Determine the (x, y) coordinate at the center of the cell enclosing the given text.  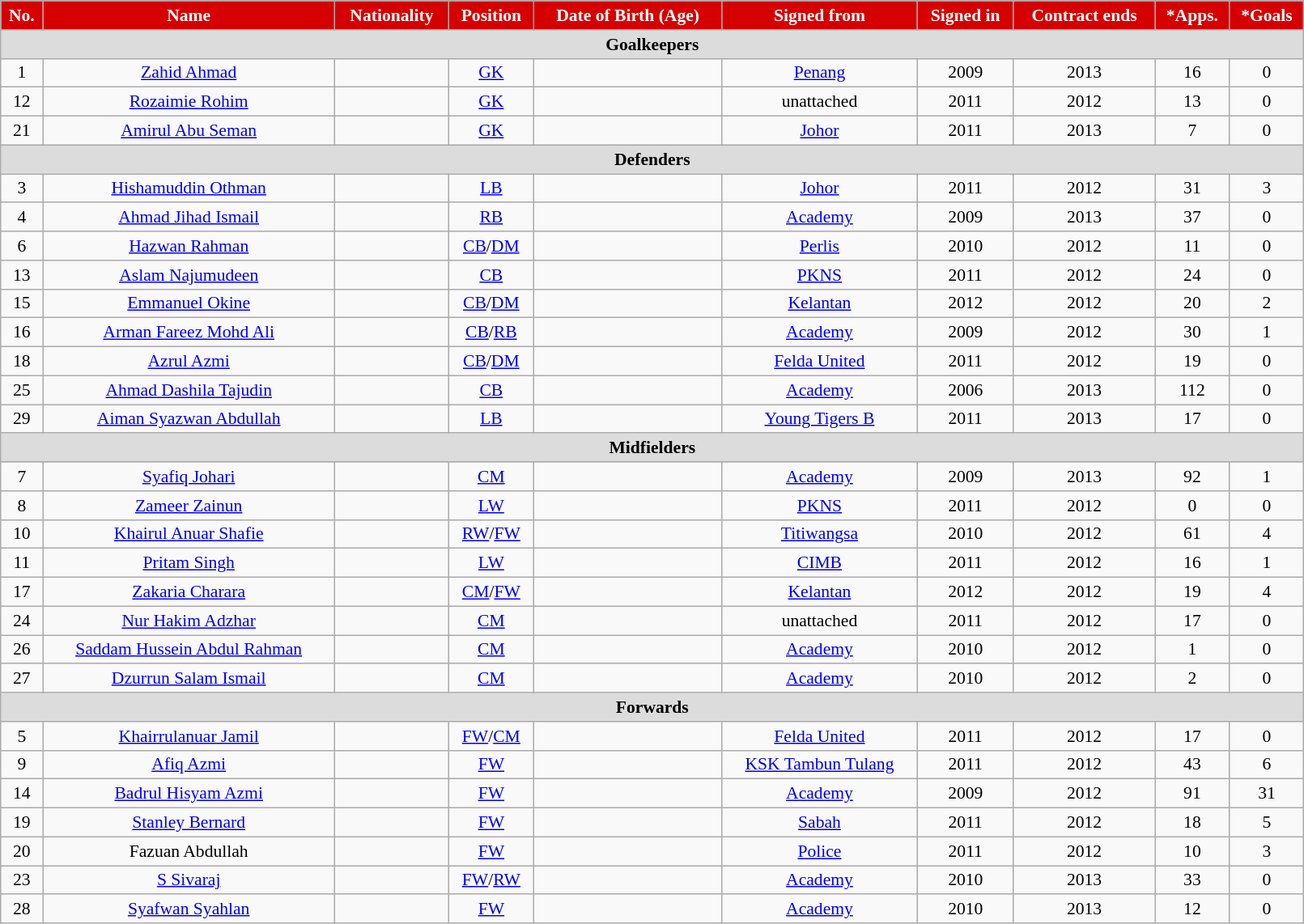
Syafwan Syahlan (189, 909)
CB/RB (491, 333)
Aiman Syazwan Abdullah (189, 419)
28 (22, 909)
Syafiq Johari (189, 477)
Zakaria Charara (189, 592)
Nur Hakim Adzhar (189, 621)
Forwards (652, 707)
*Apps. (1192, 15)
Khairul Anuar Shafie (189, 534)
Arman Fareez Mohd Ali (189, 333)
CM/FW (491, 592)
Position (491, 15)
Hazwan Rahman (189, 246)
Aslam Najumudeen (189, 275)
26 (22, 650)
No. (22, 15)
Fazuan Abdullah (189, 851)
Rozaimie Rohim (189, 102)
Hishamuddin Othman (189, 189)
FW/RW (491, 880)
RB (491, 218)
Khairrulanuar Jamil (189, 736)
Nationality (392, 15)
Pritam Singh (189, 563)
91 (1192, 794)
9 (22, 765)
Defenders (652, 159)
29 (22, 419)
CIMB (819, 563)
Emmanuel Okine (189, 303)
Penang (819, 73)
23 (22, 880)
15 (22, 303)
27 (22, 679)
92 (1192, 477)
Azrul Azmi (189, 362)
Police (819, 851)
33 (1192, 880)
Signed in (965, 15)
Stanley Bernard (189, 823)
Zahid Ahmad (189, 73)
Goalkeepers (652, 45)
Contract ends (1084, 15)
Titiwangsa (819, 534)
Afiq Azmi (189, 765)
21 (22, 131)
Perlis (819, 246)
RW/FW (491, 534)
Badrul Hisyam Azmi (189, 794)
8 (22, 506)
43 (1192, 765)
30 (1192, 333)
*Goals (1267, 15)
Dzurrun Salam Ismail (189, 679)
Date of Birth (Age) (627, 15)
KSK Tambun Tulang (819, 765)
Signed from (819, 15)
2006 (965, 390)
Name (189, 15)
37 (1192, 218)
Young Tigers B (819, 419)
Saddam Hussein Abdul Rahman (189, 650)
Ahmad Jihad Ismail (189, 218)
FW/CM (491, 736)
112 (1192, 390)
Sabah (819, 823)
25 (22, 390)
S Sivaraj (189, 880)
14 (22, 794)
Midfielders (652, 448)
61 (1192, 534)
Zameer Zainun (189, 506)
Amirul Abu Seman (189, 131)
Ahmad Dashila Tajudin (189, 390)
